Output the [x, y] coordinate of the center of the cell containing the given text.  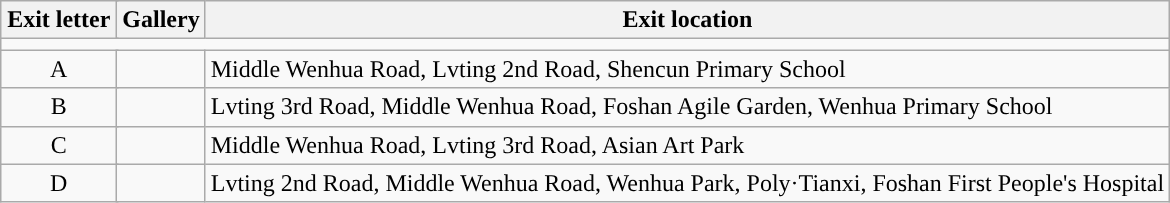
D [59, 183]
Middle Wenhua Road, Lvting 3rd Road, Asian Art Park [687, 145]
B [59, 107]
Exit location [687, 20]
A [59, 69]
Middle Wenhua Road, Lvting 2nd Road, Shencun Primary School [687, 69]
Exit letter [59, 20]
Lvting 2nd Road, Middle Wenhua Road, Wenhua Park, Poly·Tianxi, Foshan First People's Hospital [687, 183]
C [59, 145]
Gallery [161, 20]
Lvting 3rd Road, Middle Wenhua Road, Foshan Agile Garden, Wenhua Primary School [687, 107]
